Extract the (x, y) coordinate from the center of the cell holding the provided text.  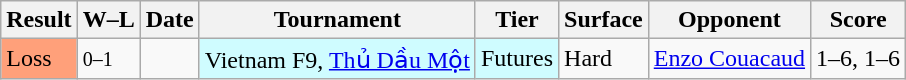
0–1 (108, 59)
Enzo Couacaud (729, 59)
Score (858, 20)
Surface (604, 20)
Vietnam F9, Thủ Dầu Một (337, 59)
Tournament (337, 20)
Result (39, 20)
Hard (604, 59)
Date (170, 20)
Tier (516, 20)
Futures (516, 59)
Opponent (729, 20)
1–6, 1–6 (858, 59)
W–L (108, 20)
Loss (39, 59)
